Find where the given text appears and provide that cell's center as [x, y] coordinate. 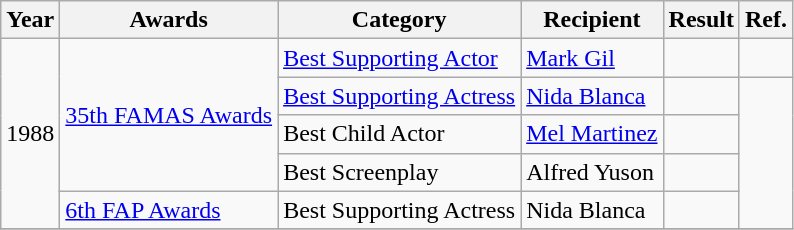
Best Supporting Actor [400, 58]
Ref. [766, 20]
1988 [30, 134]
Best Child Actor [400, 134]
Category [400, 20]
Mark Gil [592, 58]
35th FAMAS Awards [169, 115]
Mel Martinez [592, 134]
Year [30, 20]
Alfred Yuson [592, 172]
6th FAP Awards [169, 210]
Best Screenplay [400, 172]
Awards [169, 20]
Recipient [592, 20]
Result [701, 20]
